Extract the [x, y] coordinate from the center of the cell holding the provided text.  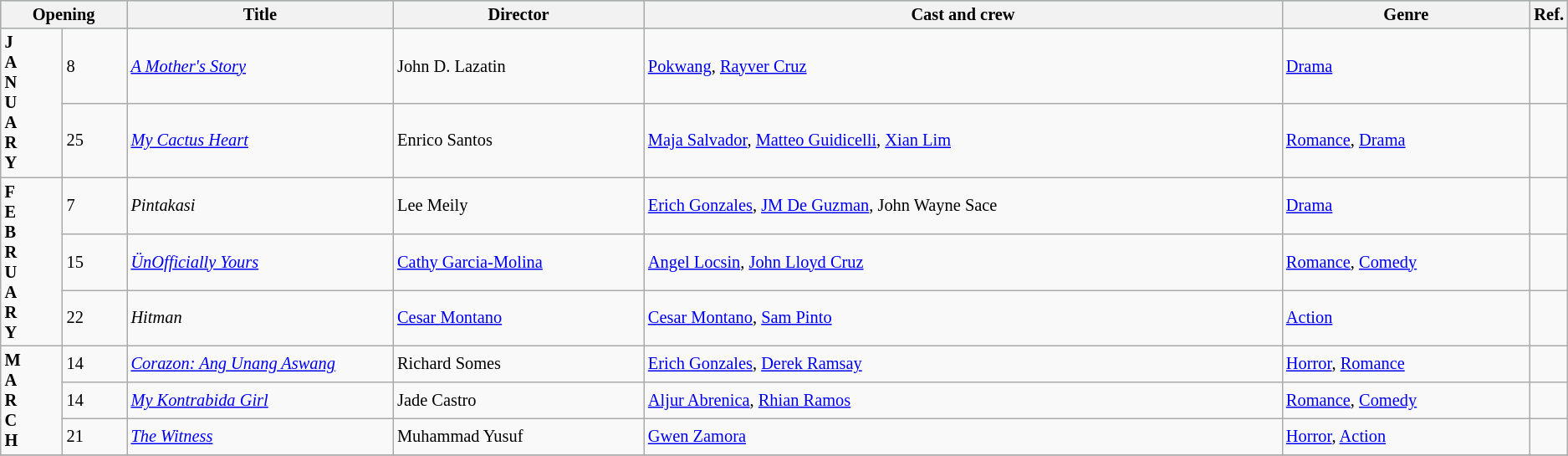
Genre [1407, 14]
Director [518, 14]
Cathy Garcia-Molina [518, 261]
A Mother's Story [261, 65]
Title [261, 14]
Pokwang, Rayver Cruz [963, 65]
21 [95, 437]
Hitman [261, 318]
15 [95, 261]
Cast and crew [963, 14]
25 [95, 141]
Romance, Drama [1407, 141]
ÜnOfficially Yours [261, 261]
Gwen Zamora [963, 437]
Lee Meily [518, 206]
Erich Gonzales, JM De Guzman, John Wayne Sace [963, 206]
Muhammad Yusuf [518, 437]
John D. Lazatin [518, 65]
Action [1407, 318]
Erich Gonzales, Derek Ramsay [963, 363]
Richard Somes [518, 363]
7 [95, 206]
My Kontrabida Girl [261, 400]
22 [95, 318]
Aljur Abrenica, Rhian Ramos [963, 400]
FEBRUARY [32, 262]
My Cactus Heart [261, 141]
Angel Locsin, John Lloyd Cruz [963, 261]
Opening [64, 14]
Corazon: Ang Unang Aswang [261, 363]
JANUARY [32, 103]
Ref. [1549, 14]
Pintakasi [261, 206]
8 [95, 65]
Cesar Montano [518, 318]
Maja Salvador, Matteo Guidicelli, Xian Lim [963, 141]
Horror, Romance [1407, 363]
Jade Castro [518, 400]
The Witness [261, 437]
Cesar Montano, Sam Pinto [963, 318]
Horror, Action [1407, 437]
MARCH [32, 400]
Enrico Santos [518, 141]
